From the cell containing the given text, extract its center point as [x, y] coordinate. 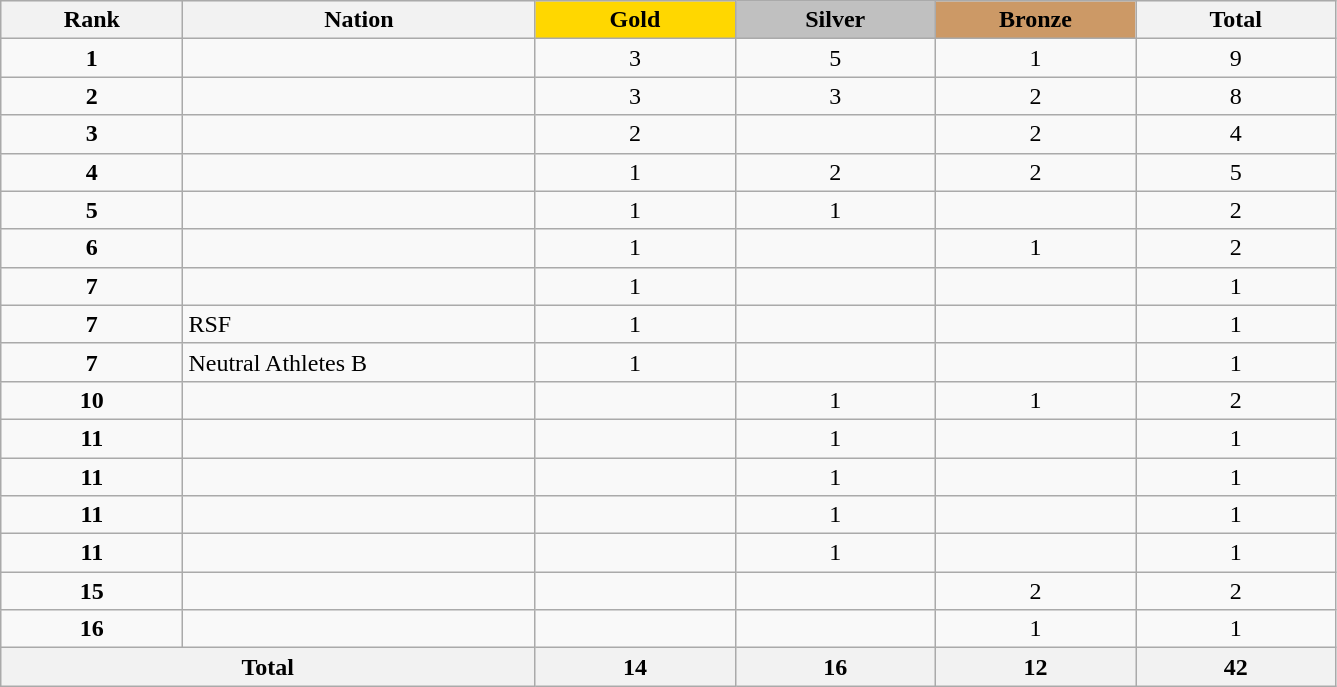
Rank [92, 20]
Neutral Athletes B [359, 362]
12 [1035, 667]
Silver [835, 20]
10 [92, 400]
14 [635, 667]
15 [92, 591]
6 [92, 248]
Gold [635, 20]
RSF [359, 324]
Bronze [1035, 20]
Nation [359, 20]
8 [1236, 96]
9 [1236, 58]
42 [1236, 667]
